Return the [X, Y] coordinate for the center point of the cell that contains the specified text.  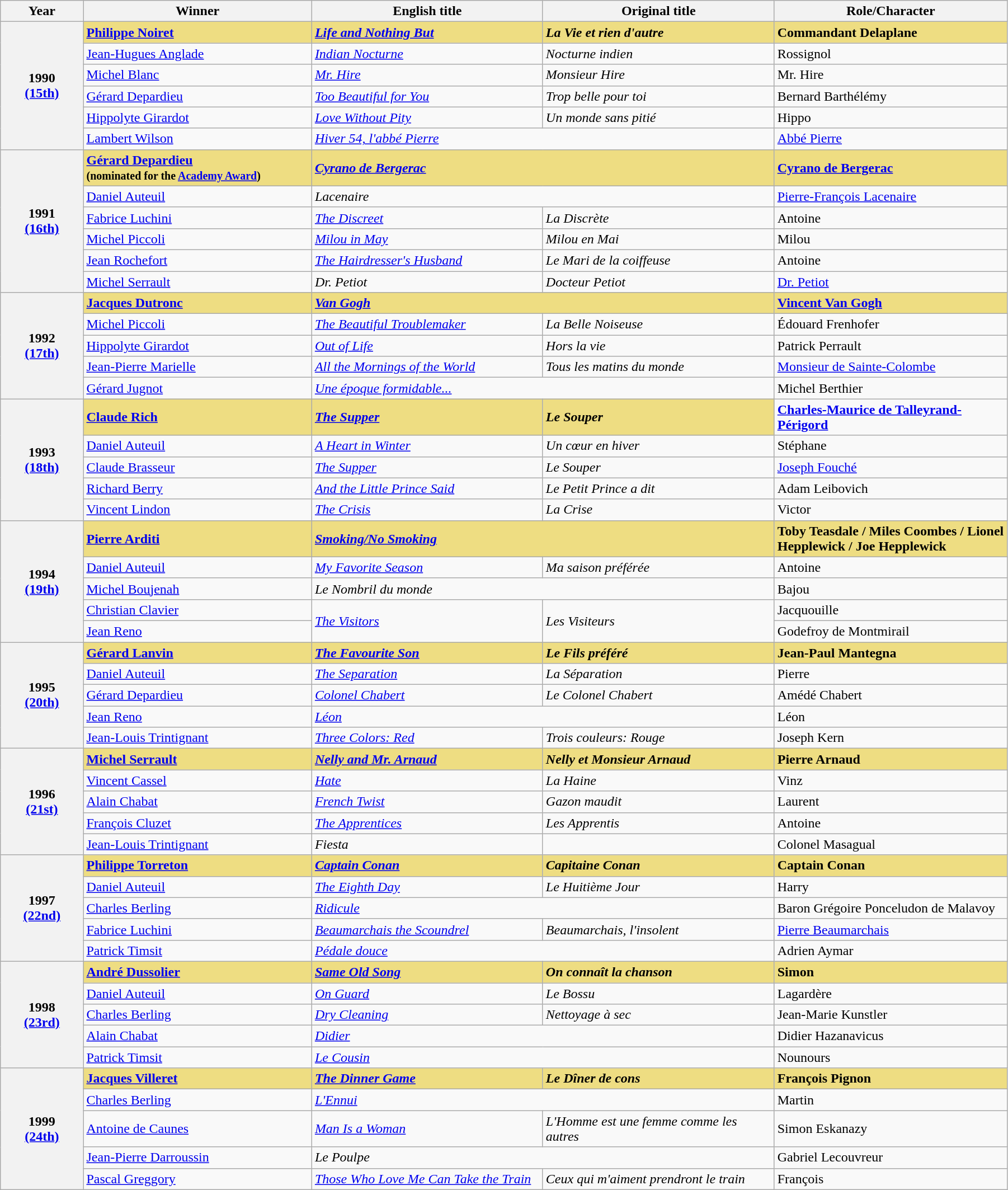
Michel Boujenah [197, 589]
Le Mari de la coiffeuse [658, 260]
La Discrète [658, 218]
La Vie et rien d'autre [658, 32]
François Cluzet [197, 823]
Milou [891, 239]
Jean-Hugues Anglade [197, 54]
Le Huitième Jour [658, 887]
Adam Leibovich [891, 488]
Joseph Fouché [891, 467]
Pierre [891, 674]
Love Without Pity [427, 117]
Richard Berry [197, 488]
Winner [197, 11]
Nelly et Monsieur Arnaud [658, 759]
Trop belle pour toi [658, 96]
Le Petit Prince a dit [658, 488]
Vincent Van Gogh [891, 303]
English title [427, 11]
Ridicule [543, 908]
Abbé Pierre [891, 139]
Nocturne indien [658, 54]
Didier Hazanavicus [891, 1036]
Colonel Masagual [891, 844]
La Crise [658, 510]
André Dussolier [197, 972]
The Separation [427, 674]
Same Old Song [427, 972]
Les Visiteurs [658, 620]
Harry [891, 887]
Vincent Lindon [197, 510]
Hate [427, 780]
Michel Blanc [197, 75]
Docteur Petiot [658, 281]
Beaumarchais the Scoundrel [427, 929]
1999(24th) [42, 1129]
Le Bossu [658, 993]
Philippe Torreton [197, 866]
1994(19th) [42, 581]
1991(16th) [42, 220]
François Pignon [891, 1079]
Commandant Delaplane [891, 32]
La Belle Noiseuse [658, 324]
Monsieur Hire [658, 75]
Le Poulpe [543, 1158]
Van Gogh [543, 303]
Le Fils préféré [658, 653]
Simon Eskanazy [891, 1129]
Adrien Aymar [891, 951]
L'Ennui [543, 1100]
Charles-Maurice de Talleyrand-Périgord [891, 417]
Rossignol [891, 54]
Three Colors: Red [427, 738]
Un cœur en hiver [658, 446]
Trois couleurs: Rouge [658, 738]
Gabriel Lecouvreur [891, 1158]
Pierre Beaumarchais [891, 929]
Un monde sans pitié [658, 117]
Antoine de Caunes [197, 1129]
Ceux qui m'aiment prendront le train [658, 1179]
Pierre-François Lacenaire [891, 196]
Toby Teasdale / Miles Coombes / Lionel Hepplewick / Joe Hepplewick [891, 538]
Lagardère [891, 993]
The Apprentices [427, 823]
Ma saison préférée [658, 567]
Jean-Pierre Marielle [197, 367]
Didier [543, 1036]
Role/Character [891, 11]
Le Cousin [543, 1057]
The Crisis [427, 510]
Tous les matins du monde [658, 367]
Claude Brasseur [197, 467]
Les Apprentis [658, 823]
Indian Nocturne [427, 54]
Hiver 54, l'abbé Pierre [543, 139]
The Hairdresser's Husband [427, 260]
Édouard Frenhofer [891, 324]
1997(22nd) [42, 908]
1996(21st) [42, 802]
Nounours [891, 1057]
Jacquouille [891, 610]
Godefroy de Montmirail [891, 631]
Amédé Chabert [891, 695]
The Beautiful Troublemaker [427, 324]
Michel Berthier [891, 388]
Joseph Kern [891, 738]
Colonel Chabert [427, 695]
Bajou [891, 589]
Dry Cleaning [427, 1015]
Fiesta [427, 844]
And the Little Prince Said [427, 488]
Hors la vie [658, 346]
Gérard Jugnot [197, 388]
Christian Clavier [197, 610]
1992(17th) [42, 346]
The Eighth Day [427, 887]
Pédale douce [543, 951]
On Guard [427, 993]
On connaît la chanson [658, 972]
Baron Grégoire Ponceludon de Malavoy [891, 908]
The Discreet [427, 218]
Lambert Wilson [197, 139]
Nettoyage à sec [658, 1015]
Claude Rich [197, 417]
Original title [658, 11]
La Haine [658, 780]
Le Nombril du monde [543, 589]
Too Beautiful for You [427, 96]
Vincent Cassel [197, 780]
1993(18th) [42, 460]
All the Mornings of the World [427, 367]
My Favorite Season [427, 567]
Man Is a Woman [427, 1129]
Le Colonel Chabert [658, 695]
Lacenaire [543, 196]
Jean-Paul Mantegna [891, 653]
François [891, 1179]
Jacques Dutronc [197, 303]
Capitaine Conan [658, 866]
Nelly and Mr. Arnaud [427, 759]
Beaumarchais, l'insolent [658, 929]
Hippo [891, 117]
La Séparation [658, 674]
Pierre Arditi [197, 538]
The Favourite Son [427, 653]
A Heart in Winter [427, 446]
1998(23rd) [42, 1014]
1995(20th) [42, 695]
Year [42, 11]
The Dinner Game [427, 1079]
1990(15th) [42, 86]
Le Dîner de cons [658, 1079]
Patrick Perrault [891, 346]
Laurent [891, 802]
Smoking/No Smoking [543, 538]
L'Homme est une femme comme les autres [658, 1129]
Life and Nothing But [427, 32]
Gazon maudit [658, 802]
French Twist [427, 802]
Milou in May [427, 239]
Stéphane [891, 446]
Vinz [891, 780]
Monsieur de Sainte-Colombe [891, 367]
Those Who Love Me Can Take the Train [427, 1179]
Pascal Greggory [197, 1179]
Out of Life [427, 346]
Victor [891, 510]
Jean-Pierre Darroussin [197, 1158]
The Visitors [427, 620]
Philippe Noiret [197, 32]
Jean-Marie Kunstler [891, 1015]
Gérard Depardieu (nominated for the Academy Award) [197, 168]
Gérard Lanvin [197, 653]
Milou en Mai [658, 239]
Pierre Arnaud [891, 759]
Jean Rochefort [197, 260]
Simon [891, 972]
Jacques Villeret [197, 1079]
Une époque formidable... [543, 388]
Martin [891, 1100]
Bernard Barthélémy [891, 96]
